Provide the [X, Y] coordinate of the cell's center where the given text is located.  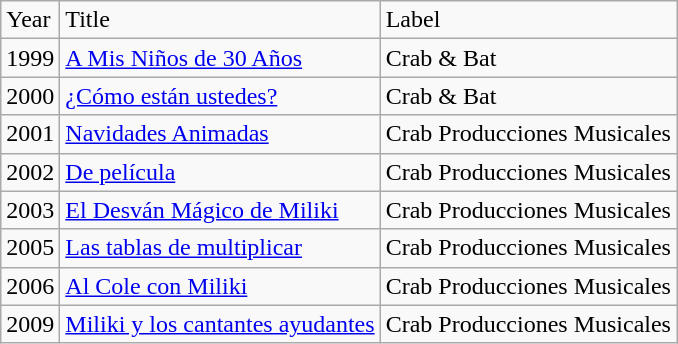
Miliki y los cantantes ayudantes [220, 324]
Navidades Animadas [220, 134]
2009 [30, 324]
El Desván Mágico de Miliki [220, 210]
2006 [30, 286]
2001 [30, 134]
2000 [30, 96]
1999 [30, 58]
2005 [30, 248]
A Mis Niños de 30 Años [220, 58]
Las tablas de multiplicar [220, 248]
Al Cole con Miliki [220, 286]
Year [30, 20]
¿Cómo están ustedes? [220, 96]
Title [220, 20]
De película [220, 172]
2002 [30, 172]
Label [528, 20]
2003 [30, 210]
